Pinpoint the cell where the given text exists, returning its (X, Y) midpoint coordinate. 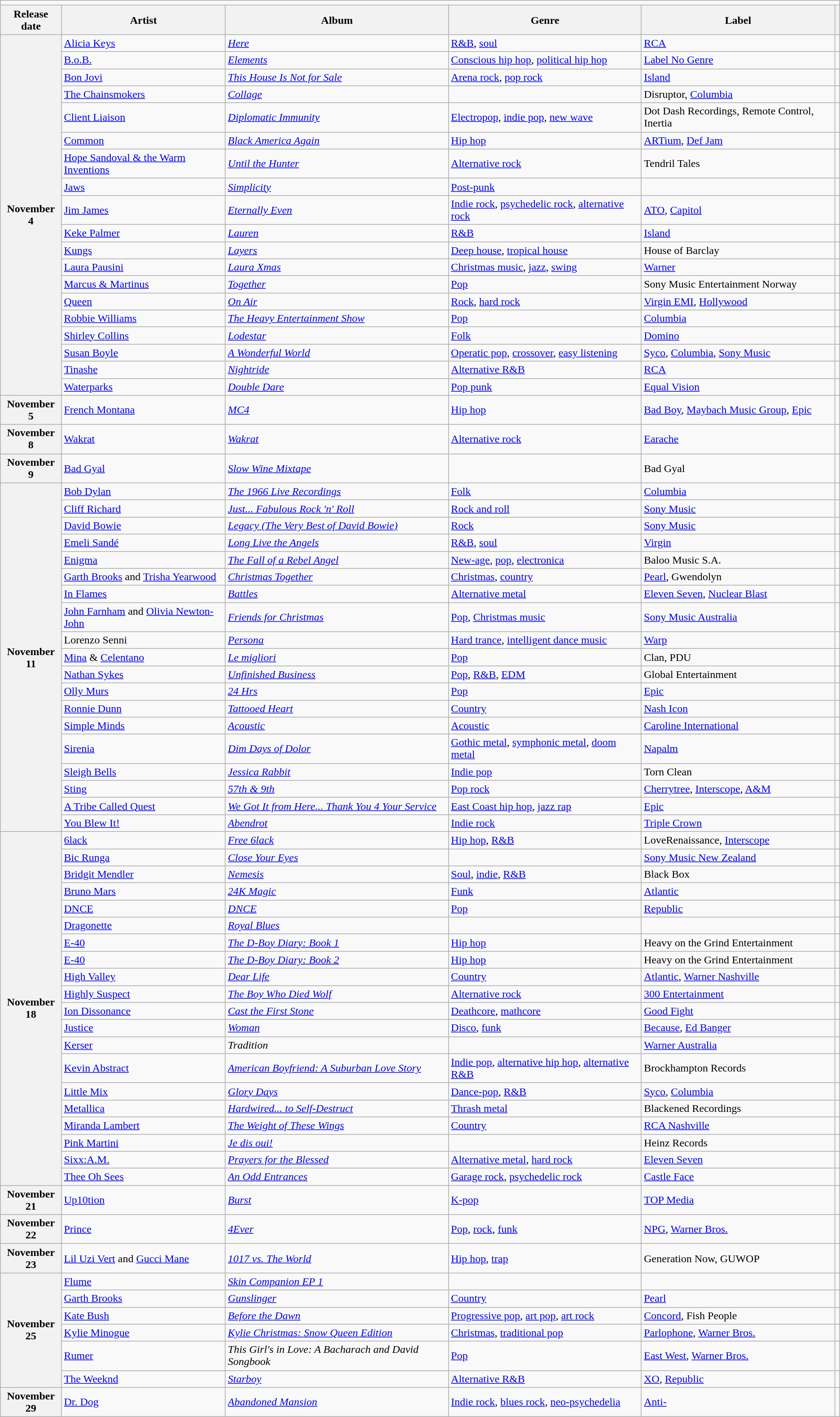
Disruptor, Columbia (738, 94)
Here (337, 43)
Collage (337, 94)
Virgin EMI, Hollywood (738, 302)
Metallica (144, 1108)
Sixx:A.M. (144, 1160)
Glory Days (337, 1091)
Bob Dylan (144, 491)
Lodestar (337, 336)
Napalm (738, 748)
The Boy Who Died Wolf (337, 994)
Garth Brooks and Trisha Yearwood (144, 577)
Warner Australia (738, 1045)
Tradition (337, 1045)
Robbie Williams (144, 319)
You Blew It! (144, 823)
Pop, rock, funk (545, 1229)
Up10tion (144, 1200)
Kerser (144, 1045)
The Chainsmokers (144, 94)
Sleigh Bells (144, 772)
Album (337, 20)
Dragonette (144, 926)
LoveRenaissance, Interscope (738, 840)
Thee Oh Sees (144, 1177)
Tattooed Heart (337, 708)
High Valley (144, 977)
Eleven Seven (738, 1160)
Until the Hunter (337, 163)
Good Fight (738, 1011)
The D-Boy Diary: Book 1 (337, 943)
Earache (738, 439)
Pink Martini (144, 1143)
Kylie Christmas: Snow Queen Edition (337, 1333)
Electropop, indie pop, new wave (545, 118)
November5 (31, 410)
Jaws (144, 187)
Kevin Abstract (144, 1068)
Funk (545, 892)
Christmas Together (337, 577)
Laura Pausini (144, 267)
This House Is Not for Sale (337, 77)
ATO, Capitol (738, 210)
Before the Dawn (337, 1316)
Persona (337, 640)
Release date (31, 20)
Marcus & Martinus (144, 284)
4Ever (337, 1229)
K-pop (545, 1200)
Simplicity (337, 187)
November21 (31, 1200)
Rumer (144, 1356)
Cliff Richard (144, 508)
Mina & Celentano (144, 657)
Woman (337, 1028)
Black Box (738, 875)
Caroline International (738, 726)
Emeli Sandé (144, 542)
Olly Murs (144, 691)
Generation Now, GUWOP (738, 1258)
Simple Minds (144, 726)
Pop, R&B, EDM (545, 674)
Because, Ed Banger (738, 1028)
Arena rock, pop rock (545, 77)
Triple Crown (738, 823)
House of Barclay (738, 250)
John Farnham and Olivia Newton-John (144, 617)
Jessica Rabbit (337, 772)
Rock and roll (545, 508)
Pop rock (545, 789)
Deathcore, mathcore (545, 1011)
Shirley Collins (144, 336)
Syco, Columbia, Sony Music (738, 353)
Friends for Christmas (337, 617)
November4 (31, 215)
Susan Boyle (144, 353)
Legacy (The Very Best of David Bowie) (337, 525)
Kylie Minogue (144, 1333)
Bon Jovi (144, 77)
November18 (31, 1008)
Torn Clean (738, 772)
The Heavy Entertainment Show (337, 319)
The D-Boy Diary: Book 2 (337, 960)
This Girl's in Love: A Bacharach and David Songbook (337, 1356)
Concord, Fish People (738, 1316)
Label (738, 20)
Genre (545, 20)
November8 (31, 439)
Brockhampton Records (738, 1068)
Royal Blues (337, 926)
American Boyfriend: A Suburban Love Story (337, 1068)
Domino (738, 336)
24 Hrs (337, 691)
Kungs (144, 250)
East West, Warner Bros. (738, 1356)
Alternative metal (545, 594)
Atlantic (738, 892)
Hope Sandoval & the Warm Inventions (144, 163)
The Fall of a Rebel Angel (337, 560)
A Tribe Called Quest (144, 806)
Warp (738, 640)
Kate Bush (144, 1316)
Pearl (738, 1299)
Hardwired... to Self-Destruct (337, 1108)
Ion Dissonance (144, 1011)
Ronnie Dunn (144, 708)
MC4 (337, 410)
Le migliori (337, 657)
The Weight of These Wings (337, 1125)
Progressive pop, art pop, art rock (545, 1316)
Double Dare (337, 387)
Client Liaison (144, 118)
Enigma (144, 560)
Je dis oui! (337, 1143)
Dim Days of Dolor (337, 748)
Pop punk (545, 387)
6lack (144, 840)
Sony Music New Zealand (738, 857)
Artist (144, 20)
French Montana (144, 410)
Tendril Tales (738, 163)
Close Your Eyes (337, 857)
Eternally Even (337, 210)
November9 (31, 468)
57th & 9th (337, 789)
Abendrot (337, 823)
R&B (545, 233)
We Got It from Here... Thank You 4 Your Service (337, 806)
Parlophone, Warner Bros. (738, 1333)
ARTium, Def Jam (738, 140)
Label No Genre (738, 60)
November29 (31, 1402)
Skin Companion EP 1 (337, 1281)
Pop, Christmas music (545, 617)
Thrash metal (545, 1108)
Indie pop (545, 772)
Lauren (337, 233)
Starboy (337, 1379)
Elements (337, 60)
NPG, Warner Bros. (738, 1229)
Dear Life (337, 977)
The 1966 Live Recordings (337, 491)
Layers (337, 250)
Warner (738, 267)
Virgin (738, 542)
Nathan Sykes (144, 674)
Justice (144, 1028)
Garage rock, psychedelic rock (545, 1177)
Slow Wine Mixtape (337, 468)
Sony Music Entertainment Norway (738, 284)
300 Entertainment (738, 994)
Clan, PDU (738, 657)
New-age, pop, electronica (545, 560)
Keke Palmer (144, 233)
Laura Xmas (337, 267)
Sony Music Australia (738, 617)
Free 6lack (337, 840)
November11 (31, 657)
Hip hop, R&B (545, 840)
Deep house, tropical house (545, 250)
Equal Vision (738, 387)
Atlantic, Warner Nashville (738, 977)
Dr. Dog (144, 1402)
Miranda Lambert (144, 1125)
Operatic pop, crossover, easy listening (545, 353)
Anti- (738, 1402)
Bic Runga (144, 857)
Conscious hip hop, political hip hop (545, 60)
The Weeknd (144, 1379)
Lil Uzi Vert and Gucci Mane (144, 1258)
Waterparks (144, 387)
An Odd Entrances (337, 1177)
Hip hop, trap (545, 1258)
Flume (144, 1281)
Gothic metal, symphonic metal, doom metal (545, 748)
David Bowie (144, 525)
East Coast hip hop, jazz rap (545, 806)
Christmas, traditional pop (545, 1333)
24K Magic (337, 892)
Burst (337, 1200)
Dot Dash Recordings, Remote Control, Inertia (738, 118)
Common (144, 140)
Bad Boy, Maybach Music Group, Epic (738, 410)
Black America Again (337, 140)
RCA Nashville (738, 1125)
Baloo Music S.A. (738, 560)
Sting (144, 789)
Christmas music, jazz, swing (545, 267)
Nightride (337, 370)
On Air (337, 302)
Cherrytree, Interscope, A&M (738, 789)
Dance-pop, R&B (545, 1091)
Highly Suspect (144, 994)
Pearl, Gwendolyn (738, 577)
Tinashe (144, 370)
Rock, hard rock (545, 302)
Little Mix (144, 1091)
XO, Republic (738, 1379)
Rock (545, 525)
Just... Fabulous Rock 'n' Roll (337, 508)
Bruno Mars (144, 892)
Long Live the Angels (337, 542)
Sirenia (144, 748)
Disco, funk (545, 1028)
Blackened Recordings (738, 1108)
Abandoned Mansion (337, 1402)
Unfinished Business (337, 674)
Indie rock (545, 823)
Castle Face (738, 1177)
Post-punk (545, 187)
Global Entertainment (738, 674)
B.o.B. (144, 60)
1017 vs. The World (337, 1258)
Prayers for the Blessed (337, 1160)
Prince (144, 1229)
Alternative metal, hard rock (545, 1160)
Nash Icon (738, 708)
Syco, Columbia (738, 1091)
Indie rock, blues rock, neo-psychedelia (545, 1402)
Together (337, 284)
Christmas, country (545, 577)
November22 (31, 1229)
Lorenzo Senni (144, 640)
Soul, indie, R&B (545, 875)
Bridgit Mendler (144, 875)
Republic (738, 909)
Cast the First Stone (337, 1011)
Diplomatic Immunity (337, 118)
Nemesis (337, 875)
Indie rock, psychedelic rock, alternative rock (545, 210)
November25 (31, 1330)
Jim James (144, 210)
Eleven Seven, Nuclear Blast (738, 594)
Gunslinger (337, 1299)
Queen (144, 302)
Heinz Records (738, 1143)
A Wonderful World (337, 353)
Alicia Keys (144, 43)
Indie pop, alternative hip hop, alternative R&B (545, 1068)
Hard trance, intelligent dance music (545, 640)
Battles (337, 594)
TOP Media (738, 1200)
Garth Brooks (144, 1299)
In Flames (144, 594)
November23 (31, 1258)
